Return (X, Y) of the center of cell containing provided text 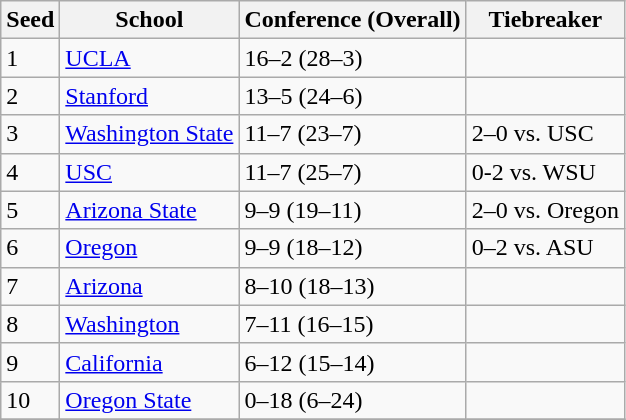
11–7 (23–7) (352, 134)
7 (30, 286)
13–5 (24–6) (352, 96)
Tiebreaker (545, 20)
16–2 (28–3) (352, 58)
2–0 vs. Oregon (545, 210)
7–11 (16–15) (352, 324)
9 (30, 362)
8 (30, 324)
10 (30, 400)
1 (30, 58)
Oregon State (150, 400)
2 (30, 96)
Conference (Overall) (352, 20)
6 (30, 248)
8–10 (18–13) (352, 286)
2–0 vs. USC (545, 134)
5 (30, 210)
Washington State (150, 134)
0–2 vs. ASU (545, 248)
Arizona State (150, 210)
0–18 (6–24) (352, 400)
Stanford (150, 96)
Washington (150, 324)
Arizona (150, 286)
9–9 (19–11) (352, 210)
11–7 (25–7) (352, 172)
UCLA (150, 58)
6–12 (15–14) (352, 362)
0-2 vs. WSU (545, 172)
Seed (30, 20)
4 (30, 172)
Oregon (150, 248)
California (150, 362)
School (150, 20)
9–9 (18–12) (352, 248)
3 (30, 134)
USC (150, 172)
